Pinpoint the cell where the given text exists, returning its (X, Y) midpoint coordinate. 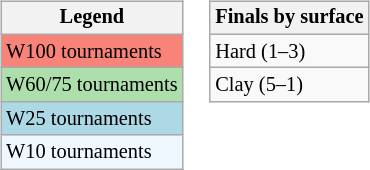
W100 tournaments (92, 51)
Legend (92, 18)
W25 tournaments (92, 119)
Clay (5–1) (289, 85)
Finals by surface (289, 18)
Hard (1–3) (289, 51)
W10 tournaments (92, 152)
W60/75 tournaments (92, 85)
